Return [x, y] of the center of cell containing provided text 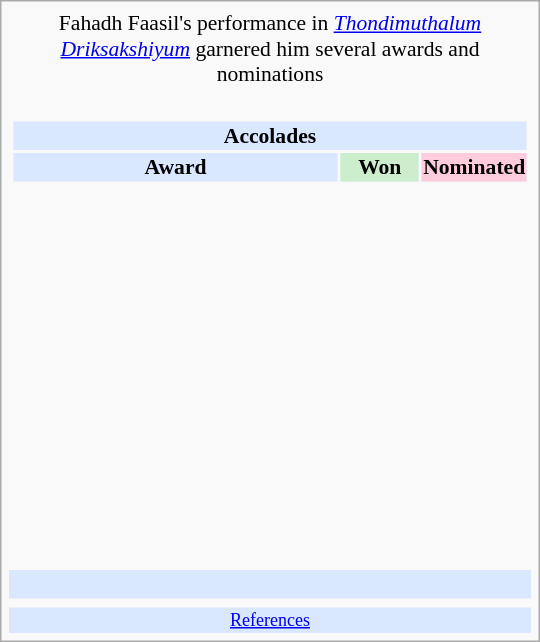
Fahadh Faasil's performance in Thondimuthalum Driksakshiyum garnered him several awards and nominations [270, 49]
Nominated [474, 167]
Award [175, 167]
Accolades [270, 135]
References [270, 620]
Accolades Award Won Nominated [270, 329]
Won [380, 167]
